Provide the [x, y] coordinate of the cell's center where the given text is located.  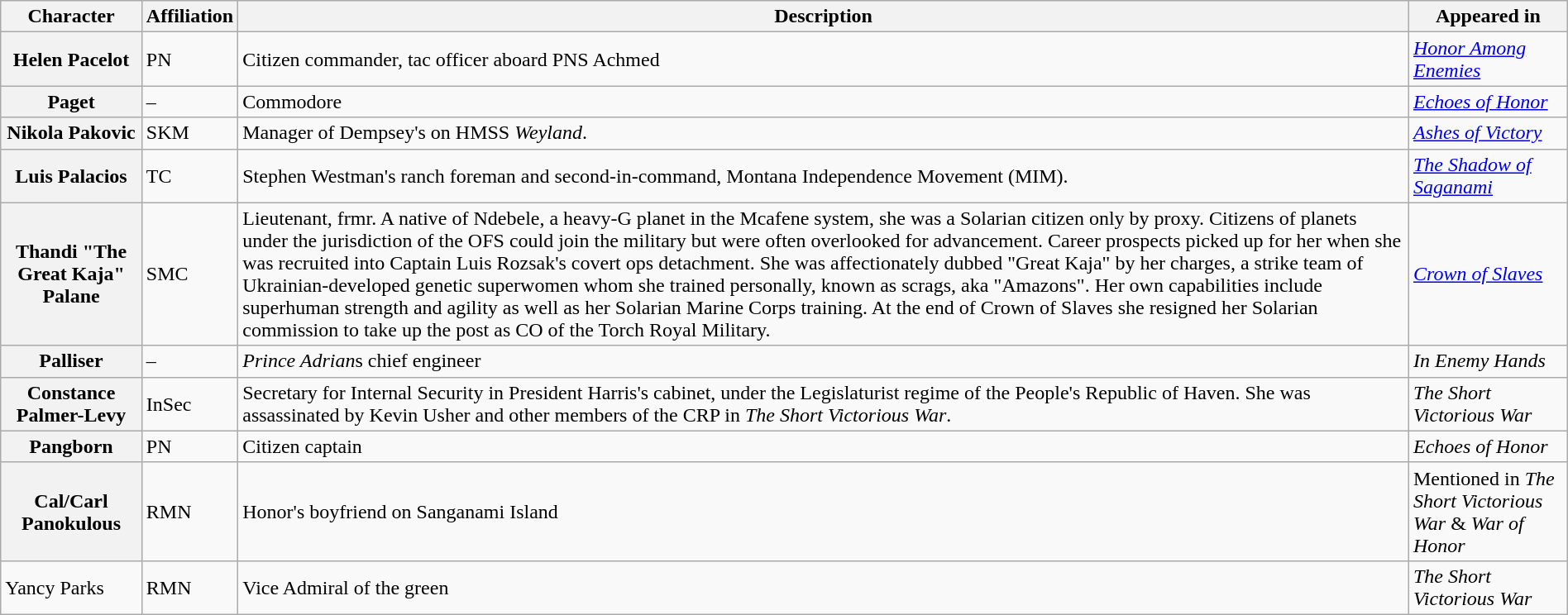
Ashes of Victory [1488, 133]
Stephen Westman's ranch foreman and second-in-command, Montana Independence Movement (MIM). [824, 175]
Manager of Dempsey's on HMSS Weyland. [824, 133]
Affiliation [189, 17]
SMC [189, 274]
Appeared in [1488, 17]
In Enemy Hands [1488, 361]
Paget [71, 102]
Helen Pacelot [71, 60]
Prince Adrians chief engineer [824, 361]
InSec [189, 403]
Citizen commander, tac officer aboard PNS Achmed [824, 60]
Description [824, 17]
SKM [189, 133]
Character [71, 17]
Mentioned in The Short Victorious War & War of Honor [1488, 511]
Crown of Slaves [1488, 274]
Citizen captain [824, 446]
Thandi "The Great Kaja" Palane [71, 274]
Yancy Parks [71, 587]
Vice Admiral of the green [824, 587]
Luis Palacios [71, 175]
Pangborn [71, 446]
Nikola Pakovic [71, 133]
Honor's boyfriend on Sanganami Island [824, 511]
Commodore [824, 102]
The Shadow of Saganami [1488, 175]
Honor Among Enemies [1488, 60]
TC [189, 175]
Constance Palmer-Levy [71, 403]
Cal/Carl Panokulous [71, 511]
Palliser [71, 361]
